Capture the cell that displays the provided text and extract its (X, Y) central coordinate. 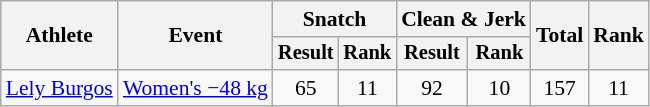
Total (560, 36)
10 (500, 88)
65 (306, 88)
Athlete (60, 36)
157 (560, 88)
92 (432, 88)
Clean & Jerk (464, 19)
Lely Burgos (60, 88)
Event (196, 36)
Women's −48 kg (196, 88)
Snatch (334, 19)
